Pinpoint the cell where the given text exists, returning its [x, y] midpoint coordinate. 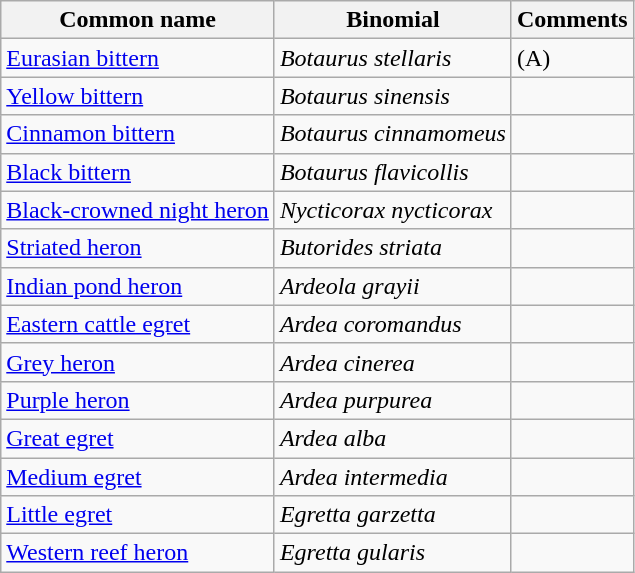
Cinnamon bittern [138, 134]
Medium egret [138, 477]
Ardea cinerea [392, 362]
Eurasian bittern [138, 58]
Botaurus flavicollis [392, 172]
Yellow bittern [138, 96]
Botaurus cinnamomeus [392, 134]
Eastern cattle egret [138, 324]
Black-crowned night heron [138, 210]
Butorides striata [392, 248]
Comments [572, 20]
Black bittern [138, 172]
Ardeola grayii [392, 286]
Ardea intermedia [392, 477]
Ardea coromandus [392, 324]
Nycticorax nycticorax [392, 210]
Common name [138, 20]
Binomial [392, 20]
Western reef heron [138, 553]
Egretta gularis [392, 553]
Indian pond heron [138, 286]
Striated heron [138, 248]
Egretta garzetta [392, 515]
Purple heron [138, 400]
Botaurus sinensis [392, 96]
Grey heron [138, 362]
Great egret [138, 438]
Little egret [138, 515]
Ardea alba [392, 438]
(A) [572, 58]
Ardea purpurea [392, 400]
Botaurus stellaris [392, 58]
